Identify which cell holds the provided text, then report its (x, y) central coordinate. 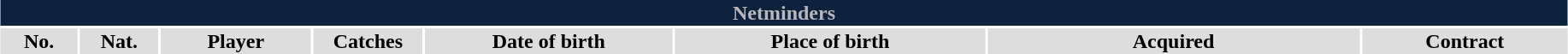
Contract (1465, 41)
Date of birth (549, 41)
Place of birth (830, 41)
Acquired (1173, 41)
Catches (368, 41)
Netminders (783, 13)
No. (39, 41)
Nat. (120, 41)
Player (236, 41)
